Scan for the cell matching the given text and deliver its (X, Y) coordinate at center. 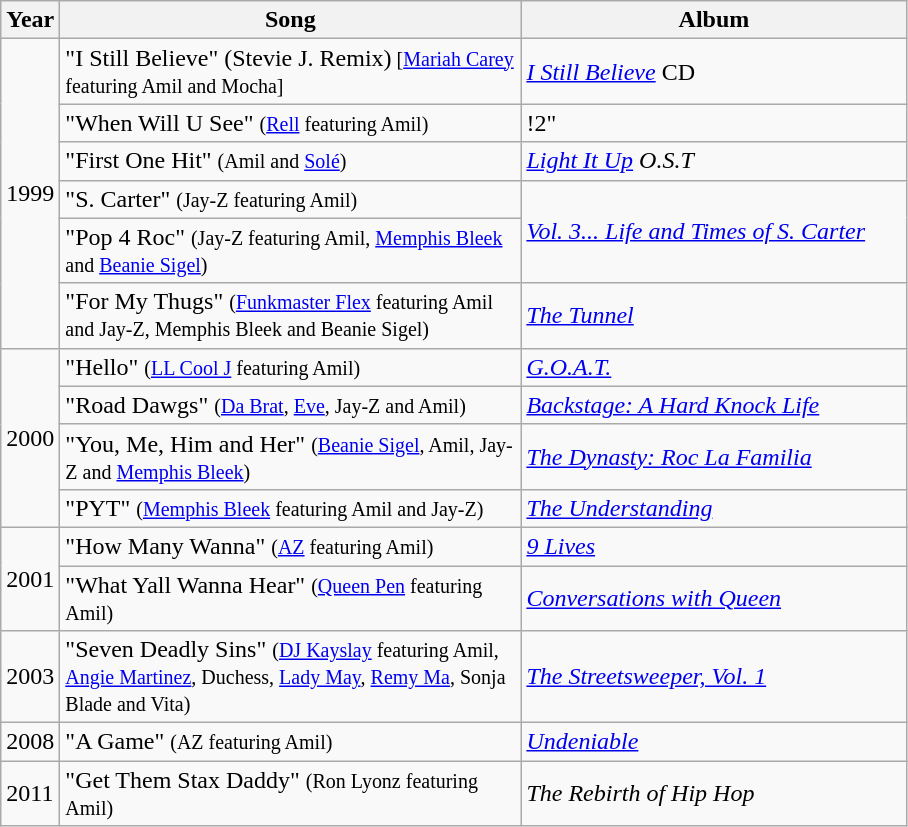
The Dynasty: Roc La Familia (714, 456)
"S. Carter" (Jay-Z featuring Amil) (290, 199)
"A Game" (AZ featuring Amil) (290, 742)
Light It Up O.S.T (714, 161)
"Road Dawgs" (Da Brat, Eve, Jay-Z and Amil) (290, 405)
Year (30, 20)
1999 (30, 194)
2001 (30, 578)
Song (290, 20)
2011 (30, 794)
"For My Thugs" (Funkmaster Flex featuring Amil and Jay-Z, Memphis Bleek and Beanie Sigel) (290, 316)
9 Lives (714, 546)
"Pop 4 Roc" (Jay-Z featuring Amil, Memphis Bleek and Beanie Sigel) (290, 250)
"When Will U See" (Rell featuring Amil) (290, 123)
The Rebirth of Hip Hop (714, 794)
Vol. 3... Life and Times of S. Carter (714, 232)
"How Many Wanna" (AZ featuring Amil) (290, 546)
"Seven Deadly Sins" (DJ Kayslay featuring Amil, Angie Martinez, Duchess, Lady May, Remy Ma, Sonja Blade and Vita) (290, 677)
I Still Believe CD (714, 72)
Conversations with Queen (714, 598)
!2" (714, 123)
"First One Hit" (Amil and Solé) (290, 161)
2008 (30, 742)
The Streetsweeper, Vol. 1 (714, 677)
The Tunnel (714, 316)
"I Still Believe" (Stevie J. Remix) [Mariah Carey featuring Amil and Mocha] (290, 72)
2003 (30, 677)
"What Yall Wanna Hear" (Queen Pen featuring Amil) (290, 598)
Album (714, 20)
"You, Me, Him and Her" (Beanie Sigel, Amil, Jay-Z and Memphis Bleek) (290, 456)
G.O.A.T. (714, 367)
"PYT" (Memphis Bleek featuring Amil and Jay-Z) (290, 508)
"Hello" (LL Cool J featuring Amil) (290, 367)
The Understanding (714, 508)
2000 (30, 438)
Undeniable (714, 742)
"Get Them Stax Daddy" (Ron Lyonz featuring Amil) (290, 794)
Backstage: A Hard Knock Life (714, 405)
